Identify which cell holds the provided text, then report its [x, y] central coordinate. 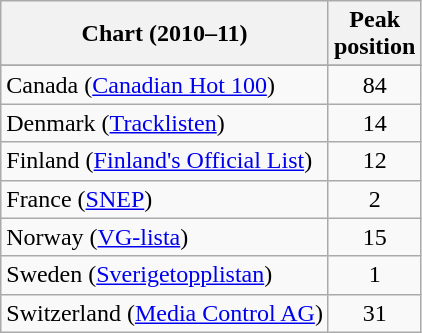
84 [374, 85]
1 [374, 275]
Denmark (Tracklisten) [165, 123]
15 [374, 237]
Peakposition [374, 34]
Canada (Canadian Hot 100) [165, 85]
14 [374, 123]
Chart (2010–11) [165, 34]
Sweden (Sverigetopplistan) [165, 275]
Switzerland (Media Control AG) [165, 313]
Finland (Finland's Official List) [165, 161]
31 [374, 313]
12 [374, 161]
Norway (VG-lista) [165, 237]
2 [374, 199]
France (SNEP) [165, 199]
